Capture the cell that displays the provided text and extract its (X, Y) central coordinate. 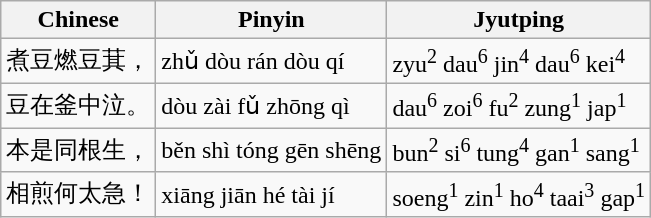
zhǔ dòu rán dòu qí (272, 62)
Jyutping (519, 20)
豆在釜中泣。 (78, 106)
本是同根生， (78, 150)
dòu zài fǔ zhōng qì (272, 106)
xiāng jiān hé tài jí (272, 194)
zyu2 dau6 jin4 dau6 kei4 (519, 62)
bun2 si6 tung4 gan1 sang1 (519, 150)
煮豆燃豆萁， (78, 62)
soeng1 zin1 ho4 taai3 gap1 (519, 194)
běn shì tóng gēn shēng (272, 150)
dau6 zoi6 fu2 zung1 jap1 (519, 106)
相煎何太急！ (78, 194)
Chinese (78, 20)
Pinyin (272, 20)
